Extract the [x, y] coordinate from the center of the cell holding the provided text.  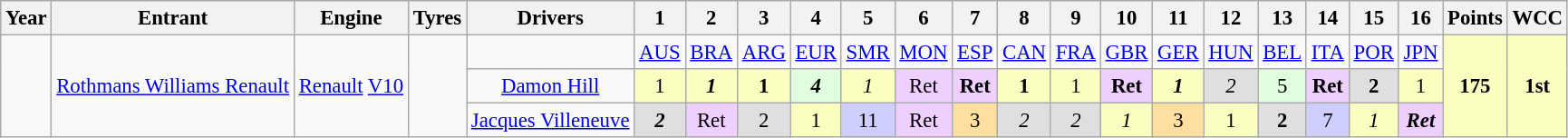
ARG [763, 53]
8 [1024, 18]
BRA [711, 53]
POR [1374, 53]
SMR [868, 53]
HUN [1231, 53]
Renault V10 [351, 87]
Points [1476, 18]
EUR [816, 53]
AUS [660, 53]
15 [1374, 18]
Tyres [437, 18]
WCC [1537, 18]
Year [26, 18]
GER [1178, 53]
CAN [1024, 53]
Jacques Villeneuve [549, 121]
13 [1282, 18]
MON [924, 53]
FRA [1075, 53]
Engine [351, 18]
1st [1537, 87]
175 [1476, 87]
ESP [975, 53]
6 [924, 18]
Rothmans Williams Renault [172, 87]
GBR [1126, 53]
Entrant [172, 18]
Damon Hill [549, 86]
9 [1075, 18]
14 [1327, 18]
16 [1421, 18]
ITA [1327, 53]
BEL [1282, 53]
10 [1126, 18]
12 [1231, 18]
JPN [1421, 53]
Drivers [549, 18]
